Find where the given text appears and provide that cell's center as (x, y) coordinate. 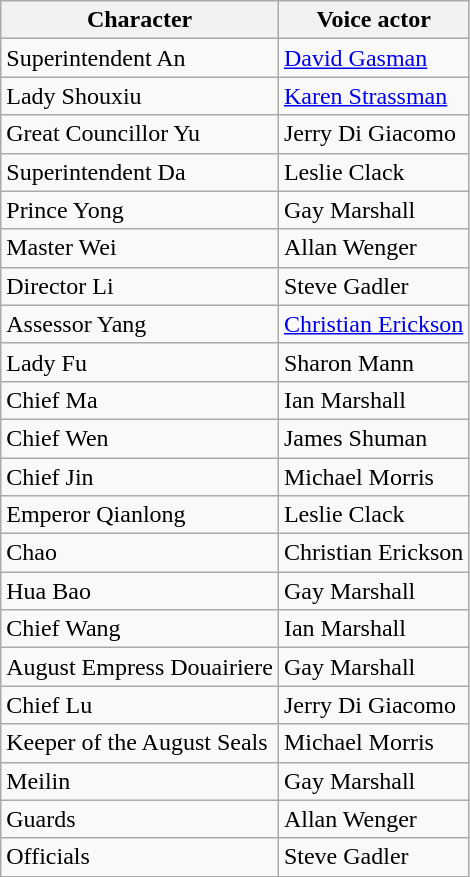
Karen Strassman (373, 96)
Chief Wang (140, 629)
August Empress Douairiere (140, 667)
Chao (140, 553)
Chief Wen (140, 438)
Superintendent Da (140, 172)
Character (140, 20)
Emperor Qianlong (140, 515)
Assessor Yang (140, 324)
Meilin (140, 781)
Prince Yong (140, 210)
Sharon Mann (373, 362)
Chief Jin (140, 477)
Keeper of the August Seals (140, 743)
Hua Bao (140, 591)
Voice actor (373, 20)
Guards (140, 819)
Master Wei (140, 248)
Lady Shouxiu (140, 96)
Chief Ma (140, 400)
Superintendent An (140, 58)
Chief Lu (140, 705)
Lady Fu (140, 362)
David Gasman (373, 58)
James Shuman (373, 438)
Great Councillor Yu (140, 134)
Officials (140, 857)
Director Li (140, 286)
